Pinpoint the cell where the given text exists, returning its [x, y] midpoint coordinate. 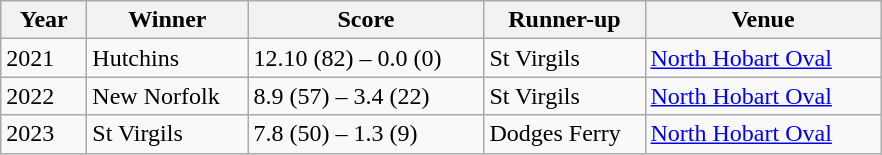
Score [366, 20]
2021 [44, 58]
Venue [763, 20]
7.8 (50) – 1.3 (9) [366, 134]
8.9 (57) – 3.4 (22) [366, 96]
12.10 (82) – 0.0 (0) [366, 58]
2022 [44, 96]
Winner [168, 20]
2023 [44, 134]
Dodges Ferry [564, 134]
Runner-up [564, 20]
Year [44, 20]
Hutchins [168, 58]
New Norfolk [168, 96]
